Determine the [x, y] coordinate at the center of the cell enclosing the given text.  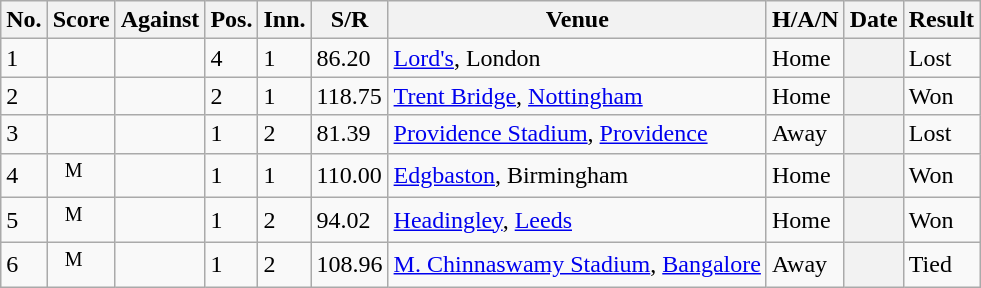
M. Chinnaswamy Stadium, Bangalore [577, 264]
S/R [350, 20]
5 [24, 220]
Trent Bridge, Nottingham [577, 96]
86.20 [350, 58]
Edgbaston, Birmingham [577, 176]
Against [160, 20]
3 [24, 134]
Venue [577, 20]
No. [24, 20]
Result [941, 20]
Pos. [232, 20]
6 [24, 264]
H/A/N [805, 20]
Score [81, 20]
Headingley, Leeds [577, 220]
Providence Stadium, Providence [577, 134]
Inn. [284, 20]
Tied [941, 264]
Date [874, 20]
94.02 [350, 220]
81.39 [350, 134]
118.75 [350, 96]
110.00 [350, 176]
108.96 [350, 264]
Lord's, London [577, 58]
